Locate the cell with the specified text and output its [X, Y] center coordinate. 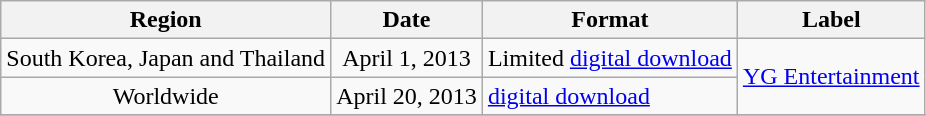
Limited digital download [610, 58]
Date [407, 20]
Worldwide [166, 96]
April 1, 2013 [407, 58]
Label [831, 20]
South Korea, Japan and Thailand [166, 58]
Region [166, 20]
Format [610, 20]
digital download [610, 96]
YG Entertainment [831, 77]
April 20, 2013 [407, 96]
